Determine the (x, y) coordinate at the center of the cell enclosing the given text.  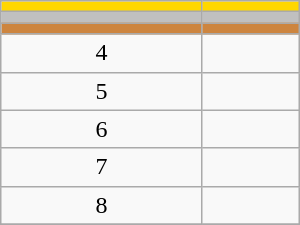
8 (102, 205)
5 (102, 91)
4 (102, 53)
7 (102, 167)
6 (102, 129)
